Detect which cell encompasses the target text, then output its (X, Y) center coordinate. 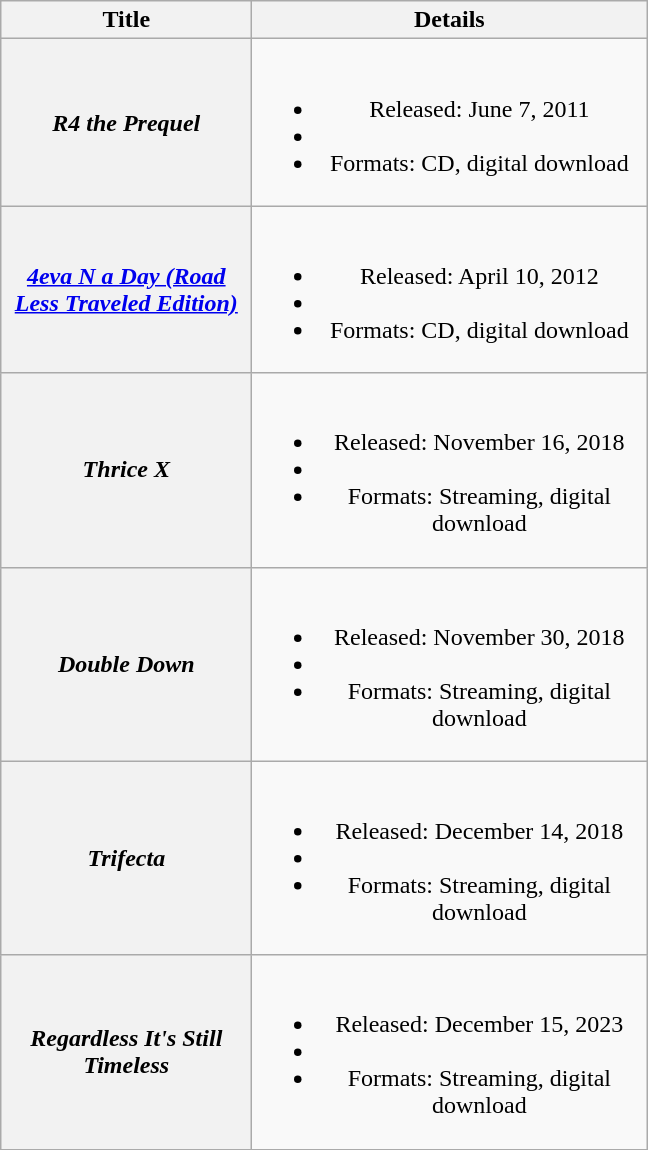
Released: November 16, 2018Formats: Streaming, digital download (450, 470)
Released: December 14, 2018Formats: Streaming, digital download (450, 858)
Released: November 30, 2018Formats: Streaming, digital download (450, 664)
Double Down (126, 664)
Thrice X (126, 470)
Trifecta (126, 858)
Details (450, 20)
Released: April 10, 2012Formats: CD, digital download (450, 290)
Regardless It's Still Timeless (126, 1052)
Released: June 7, 2011Formats: CD, digital download (450, 122)
4eva N a Day (Road Less Traveled Edition) (126, 290)
Released: December 15, 2023Formats: Streaming, digital download (450, 1052)
R4 the Prequel (126, 122)
Title (126, 20)
